Provide the [x, y] coordinate of the cell's center where the given text is located.  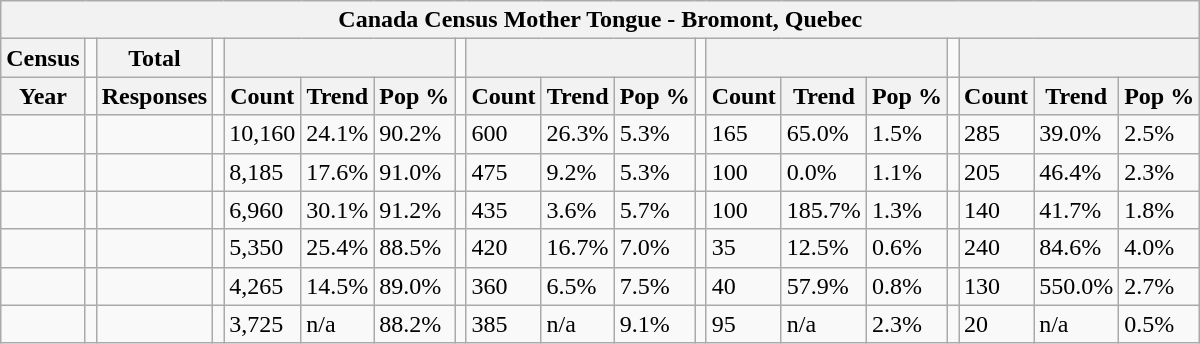
Year [43, 96]
130 [996, 286]
9.2% [578, 172]
285 [996, 134]
360 [504, 286]
46.4% [1076, 172]
420 [504, 248]
95 [744, 324]
5,350 [262, 248]
3,725 [262, 324]
91.0% [414, 172]
1.5% [906, 134]
12.5% [824, 248]
Census [43, 58]
4.0% [1160, 248]
1.3% [906, 210]
385 [504, 324]
Total [154, 58]
6.5% [578, 286]
Canada Census Mother Tongue - Bromont, Quebec [600, 20]
3.6% [578, 210]
1.8% [1160, 210]
0.0% [824, 172]
5.7% [654, 210]
185.7% [824, 210]
0.8% [906, 286]
65.0% [824, 134]
26.3% [578, 134]
165 [744, 134]
30.1% [338, 210]
4,265 [262, 286]
7.5% [654, 286]
57.9% [824, 286]
16.7% [578, 248]
7.0% [654, 248]
25.4% [338, 248]
89.0% [414, 286]
6,960 [262, 210]
20 [996, 324]
41.7% [1076, 210]
35 [744, 248]
84.6% [1076, 248]
14.5% [338, 286]
600 [504, 134]
24.1% [338, 134]
90.2% [414, 134]
40 [744, 286]
10,160 [262, 134]
0.5% [1160, 324]
435 [504, 210]
88.2% [414, 324]
Responses [154, 96]
475 [504, 172]
240 [996, 248]
1.1% [906, 172]
88.5% [414, 248]
91.2% [414, 210]
140 [996, 210]
8,185 [262, 172]
9.1% [654, 324]
2.5% [1160, 134]
2.7% [1160, 286]
0.6% [906, 248]
550.0% [1076, 286]
39.0% [1076, 134]
205 [996, 172]
17.6% [338, 172]
